Provide the [X, Y] coordinate of the cell's center where the given text is located.  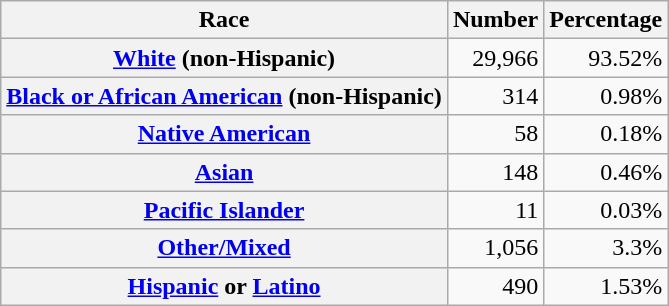
148 [495, 172]
Percentage [606, 20]
11 [495, 210]
0.46% [606, 172]
490 [495, 286]
Race [224, 20]
93.52% [606, 58]
Black or African American (non-Hispanic) [224, 96]
Number [495, 20]
29,966 [495, 58]
58 [495, 134]
3.3% [606, 248]
Asian [224, 172]
1.53% [606, 286]
314 [495, 96]
Native American [224, 134]
Pacific Islander [224, 210]
0.18% [606, 134]
1,056 [495, 248]
0.98% [606, 96]
Other/Mixed [224, 248]
White (non-Hispanic) [224, 58]
Hispanic or Latino [224, 286]
0.03% [606, 210]
